Provide the (x, y) coordinate of the cell's center where the given text is located.  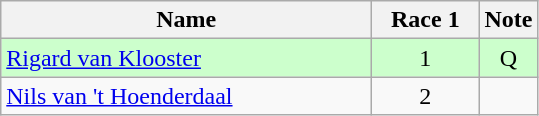
Nils van 't Hoenderdaal (186, 96)
Note (508, 20)
Name (186, 20)
Race 1 (426, 20)
2 (426, 96)
Q (508, 58)
Rigard van Klooster (186, 58)
1 (426, 58)
